For the text-containing cell, return its midpoint in [x, y] coordinate format. 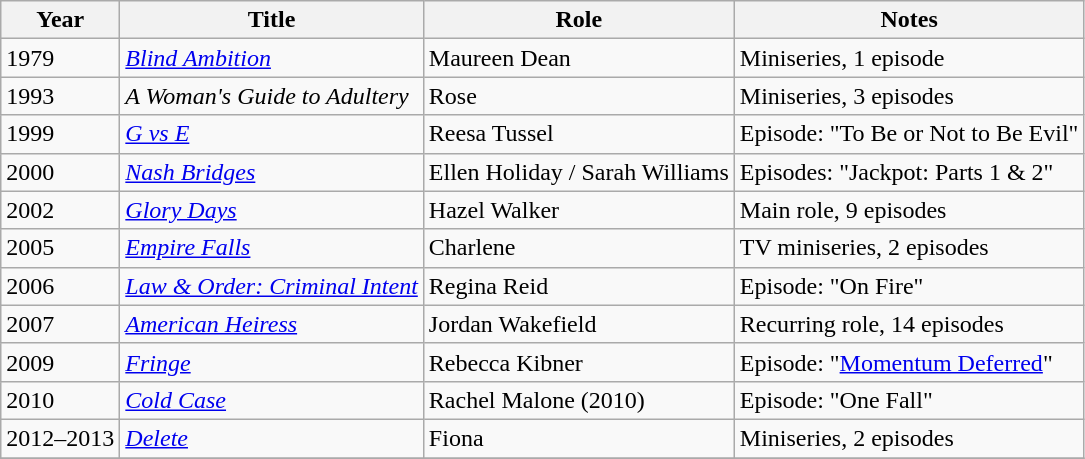
Nash Bridges [272, 172]
1993 [60, 96]
Miniseries, 2 episodes [909, 438]
TV miniseries, 2 episodes [909, 248]
Rachel Malone (2010) [578, 400]
2009 [60, 362]
Role [578, 20]
Jordan Wakefield [578, 324]
Empire Falls [272, 248]
2002 [60, 210]
Notes [909, 20]
Law & Order: Criminal Intent [272, 286]
Fiona [578, 438]
Episode: "One Fall" [909, 400]
Charlene [578, 248]
Title [272, 20]
Ellen Holiday / Sarah Williams [578, 172]
2012–2013 [60, 438]
Miniseries, 1 episode [909, 58]
Delete [272, 438]
Episode: "Momentum Deferred" [909, 362]
A Woman's Guide to Adultery [272, 96]
Main role, 9 episodes [909, 210]
1979 [60, 58]
American Heiress [272, 324]
1999 [60, 134]
Recurring role, 14 episodes [909, 324]
Rebecca Kibner [578, 362]
Year [60, 20]
Maureen Dean [578, 58]
2005 [60, 248]
2006 [60, 286]
2010 [60, 400]
Episodes: "Jackpot: Parts 1 & 2" [909, 172]
2000 [60, 172]
G vs E [272, 134]
Hazel Walker [578, 210]
Fringe [272, 362]
Episode: "To Be or Not to Be Evil" [909, 134]
2007 [60, 324]
Glory Days [272, 210]
Rose [578, 96]
Reesa Tussel [578, 134]
Episode: "On Fire" [909, 286]
Blind Ambition [272, 58]
Cold Case [272, 400]
Regina Reid [578, 286]
Miniseries, 3 episodes [909, 96]
